For the text-containing cell, return its midpoint in (X, Y) coordinate format. 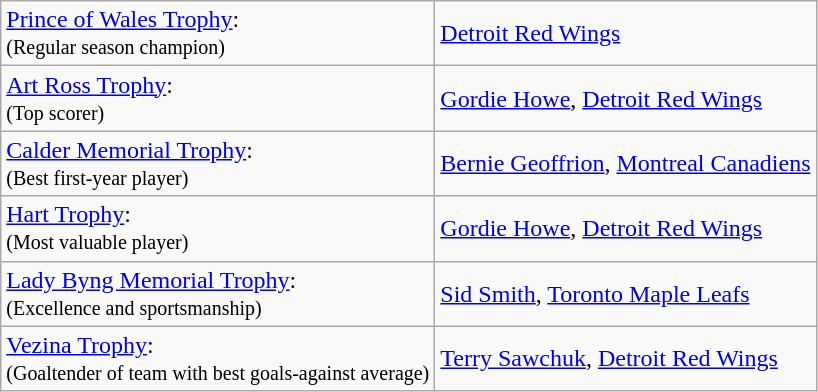
Prince of Wales Trophy:(Regular season champion) (218, 34)
Art Ross Trophy:(Top scorer) (218, 98)
Terry Sawchuk, Detroit Red Wings (626, 358)
Lady Byng Memorial Trophy:(Excellence and sportsmanship) (218, 294)
Bernie Geoffrion, Montreal Canadiens (626, 164)
Detroit Red Wings (626, 34)
Vezina Trophy:(Goaltender of team with best goals-against average) (218, 358)
Hart Trophy:(Most valuable player) (218, 228)
Sid Smith, Toronto Maple Leafs (626, 294)
Calder Memorial Trophy:(Best first-year player) (218, 164)
